Locate the cell with the specified text and output its [X, Y] center coordinate. 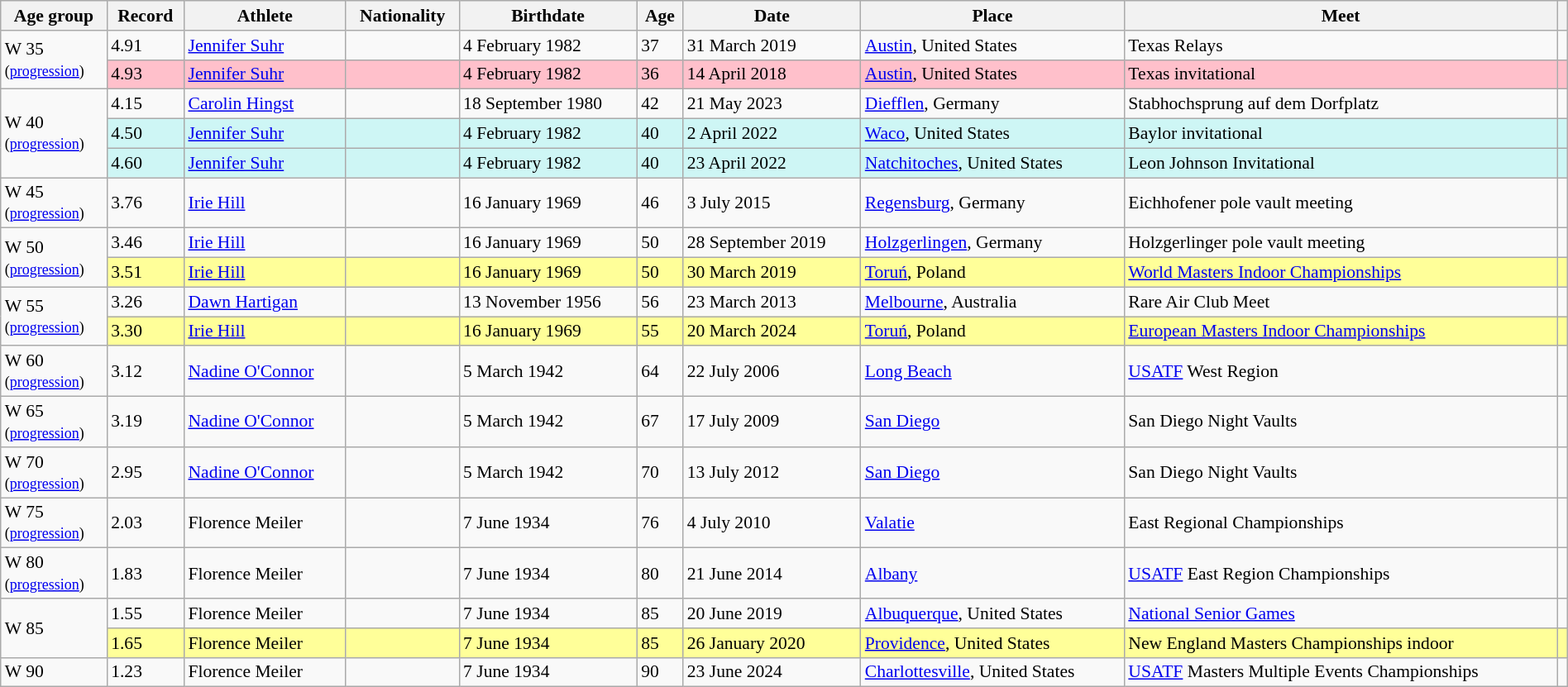
3.51 [146, 273]
Place [992, 16]
W 80 (progression) [54, 574]
31 March 2019 [772, 45]
Melbourne, Australia [992, 302]
USATF East Region Championships [1341, 574]
World Masters Indoor Championships [1341, 273]
Birthdate [547, 16]
42 [660, 104]
W 40 (progression) [54, 134]
Date [772, 16]
Eichhofener pole vault meeting [1341, 203]
Waco, United States [992, 134]
USATF West Region [1341, 372]
36 [660, 74]
23 March 2013 [772, 302]
Holzgerlinger pole vault meeting [1341, 243]
3.30 [146, 332]
National Senior Games [1341, 613]
Regensburg, Germany [992, 203]
2.03 [146, 522]
W 85 [54, 628]
Texas Relays [1341, 45]
Dawn Hartigan [265, 302]
Valatie [992, 522]
1.23 [146, 672]
Stabhochsprung auf dem Dorfplatz [1341, 104]
Texas invitational [1341, 74]
Diefflen, Germany [992, 104]
3.19 [146, 422]
21 June 2014 [772, 574]
4.15 [146, 104]
4.50 [146, 134]
3.46 [146, 243]
3 July 2015 [772, 203]
4.91 [146, 45]
90 [660, 672]
1.83 [146, 574]
Rare Air Club Meet [1341, 302]
30 March 2019 [772, 273]
3.26 [146, 302]
Baylor invitational [1341, 134]
56 [660, 302]
13 November 1956 [547, 302]
14 April 2018 [772, 74]
13 July 2012 [772, 473]
W 60 (progression) [54, 372]
17 July 2009 [772, 422]
3.12 [146, 372]
67 [660, 422]
W 75 (progression) [54, 522]
1.55 [146, 613]
Leon Johnson Invitational [1341, 163]
W 70 (progression) [54, 473]
3.76 [146, 203]
W 90 [54, 672]
Natchitoches, United States [992, 163]
46 [660, 203]
21 May 2023 [772, 104]
Long Beach [992, 372]
W 35(progression) [54, 60]
W 50 (progression) [54, 258]
4 July 2010 [772, 522]
Charlottesville, United States [992, 672]
W 45 (progression) [54, 203]
2.95 [146, 473]
W 65 (progression) [54, 422]
Record [146, 16]
Age group [54, 16]
Athlete [265, 16]
64 [660, 372]
37 [660, 45]
Nationality [402, 16]
Age [660, 16]
Albany [992, 574]
European Masters Indoor Championships [1341, 332]
Albuquerque, United States [992, 613]
80 [660, 574]
East Regional Championships [1341, 522]
4.60 [146, 163]
18 September 1980 [547, 104]
20 March 2024 [772, 332]
23 April 2022 [772, 163]
New England Masters Championships indoor [1341, 643]
22 July 2006 [772, 372]
26 January 2020 [772, 643]
Carolin Hingst [265, 104]
23 June 2024 [772, 672]
Providence, United States [992, 643]
1.65 [146, 643]
4.93 [146, 74]
USATF Masters Multiple Events Championships [1341, 672]
70 [660, 473]
20 June 2019 [772, 613]
Meet [1341, 16]
2 April 2022 [772, 134]
Holzgerlingen, Germany [992, 243]
28 September 2019 [772, 243]
W 55 (progression) [54, 316]
76 [660, 522]
55 [660, 332]
